For the text-containing cell, return its midpoint in (x, y) coordinate format. 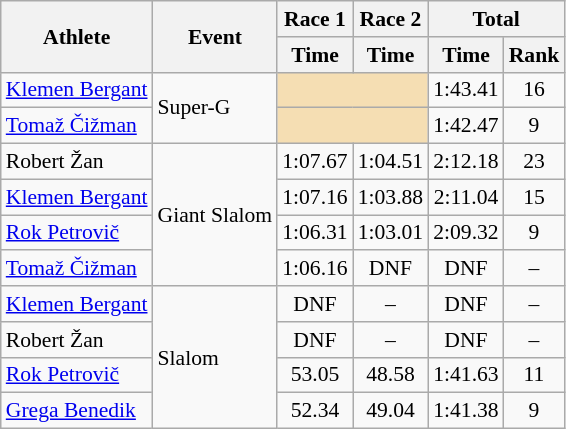
2:09.32 (466, 233)
Race 1 (314, 19)
Giant Slalom (216, 215)
1:03.88 (390, 197)
Slalom (216, 357)
1:06.16 (314, 269)
16 (534, 90)
1:43.41 (466, 90)
1:41.38 (466, 411)
11 (534, 375)
Total (496, 19)
Athlete (77, 36)
2:11.04 (466, 197)
15 (534, 197)
53.05 (314, 375)
Grega Benedik (77, 411)
48.58 (390, 375)
2:12.18 (466, 162)
1:42.47 (466, 126)
52.34 (314, 411)
1:03.01 (390, 233)
Event (216, 36)
1:41.63 (466, 375)
23 (534, 162)
Race 2 (390, 19)
1:07.16 (314, 197)
Rank (534, 55)
Super-G (216, 108)
49.04 (390, 411)
1:06.31 (314, 233)
1:04.51 (390, 162)
1:07.67 (314, 162)
